Search for the cell housing the specified text and yield its [X, Y] center coordinate. 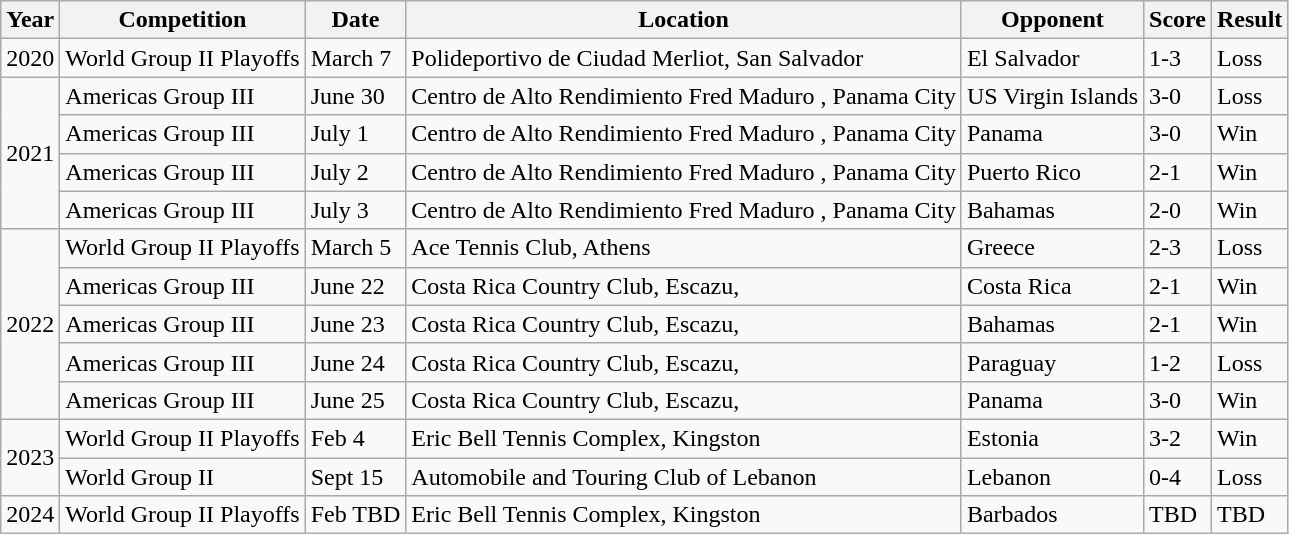
July 2 [356, 172]
Automobile and Touring Club of Lebanon [684, 477]
Barbados [1052, 515]
El Salvador [1052, 58]
Feb TBD [356, 515]
Opponent [1052, 20]
Ace Tennis Club, Athens [684, 248]
1-2 [1178, 362]
2-3 [1178, 248]
2022 [30, 324]
Costa Rica [1052, 286]
Feb 4 [356, 438]
Score [1178, 20]
World Group II [182, 477]
0-4 [1178, 477]
March 7 [356, 58]
July 3 [356, 210]
2-0 [1178, 210]
2024 [30, 515]
2020 [30, 58]
Location [684, 20]
2023 [30, 457]
Result [1249, 20]
June 24 [356, 362]
Sept 15 [356, 477]
3-2 [1178, 438]
June 30 [356, 96]
July 1 [356, 134]
Year [30, 20]
June 22 [356, 286]
June 23 [356, 324]
Polideportivo de Ciudad Merliot, San Salvador [684, 58]
Greece [1052, 248]
Paraguay [1052, 362]
1-3 [1178, 58]
Date [356, 20]
March 5 [356, 248]
Competition [182, 20]
US Virgin Islands [1052, 96]
Puerto Rico [1052, 172]
Lebanon [1052, 477]
Estonia [1052, 438]
June 25 [356, 400]
2021 [30, 153]
